From the cell containing the given text, extract its center point as (x, y) coordinate. 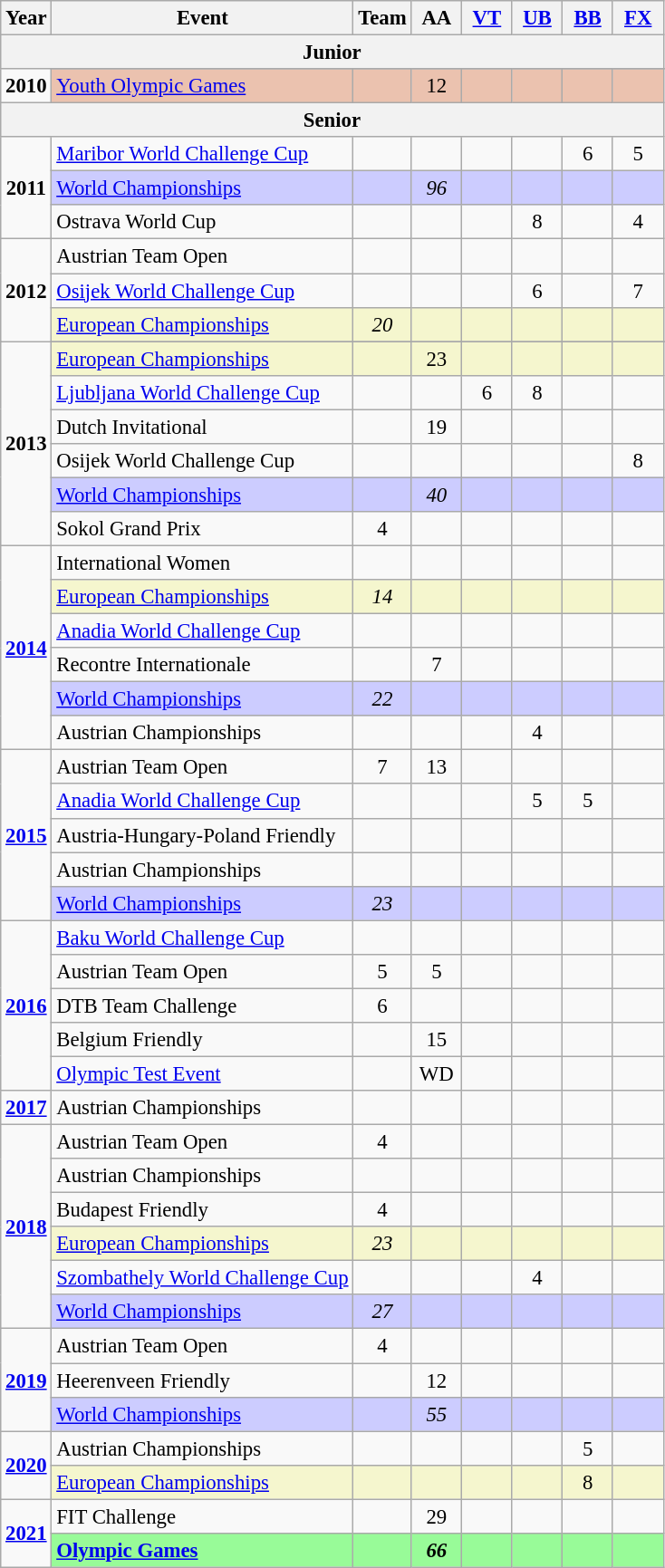
Event (203, 18)
22 (382, 699)
BB (588, 18)
Recontre Internationale (203, 665)
Maribor World Challenge Cup (203, 154)
VT (487, 18)
66 (437, 1551)
Sokol Grand Prix (203, 529)
2015 (26, 835)
Ostrava World Cup (203, 222)
2020 (26, 1466)
2017 (26, 1108)
UB (537, 18)
Szombathely World Challenge Cup (203, 1278)
19 (437, 427)
Ljubljana World Challenge Cup (203, 392)
2019 (26, 1380)
Austria-Hungary-Poland Friendly (203, 835)
Budapest Friendly (203, 1210)
Youth Olympic Games (203, 86)
2011 (26, 188)
20 (382, 324)
Heerenveen Friendly (203, 1380)
2010 (26, 86)
2012 (26, 290)
International Women (203, 563)
Olympic Test Event (203, 1073)
Dutch Invitational (203, 427)
Olympic Games (203, 1551)
FIT Challenge (203, 1516)
Team (382, 18)
2018 (26, 1227)
13 (437, 767)
2013 (26, 444)
AA (437, 18)
Baku World Challenge Cup (203, 938)
2021 (26, 1533)
2014 (26, 648)
2016 (26, 1005)
Belgium Friendly (203, 1040)
Year (26, 18)
FX (638, 18)
27 (382, 1313)
DTB Team Challenge (203, 1005)
14 (382, 597)
Senior (332, 120)
Junior (332, 53)
40 (437, 495)
96 (437, 188)
15 (437, 1040)
55 (437, 1414)
WD (437, 1073)
29 (437, 1516)
